Search for the cell housing the specified text and yield its [X, Y] center coordinate. 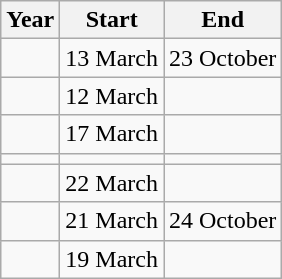
17 March [112, 134]
22 March [112, 183]
24 October [223, 221]
Year [30, 20]
End [223, 20]
13 March [112, 58]
Start [112, 20]
12 March [112, 96]
23 October [223, 58]
21 March [112, 221]
19 March [112, 259]
